Return the [X, Y] coordinate for the center point of the cell that contains the specified text.  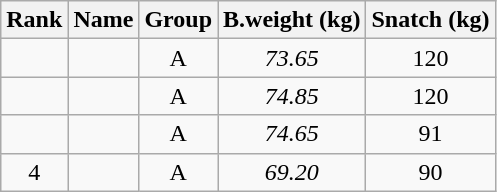
69.20 [292, 172]
4 [34, 172]
Name [104, 20]
74.65 [292, 134]
90 [430, 172]
Snatch (kg) [430, 20]
91 [430, 134]
74.85 [292, 96]
73.65 [292, 58]
Group [178, 20]
Rank [34, 20]
B.weight (kg) [292, 20]
